Capture the cell that displays the provided text and extract its [x, y] central coordinate. 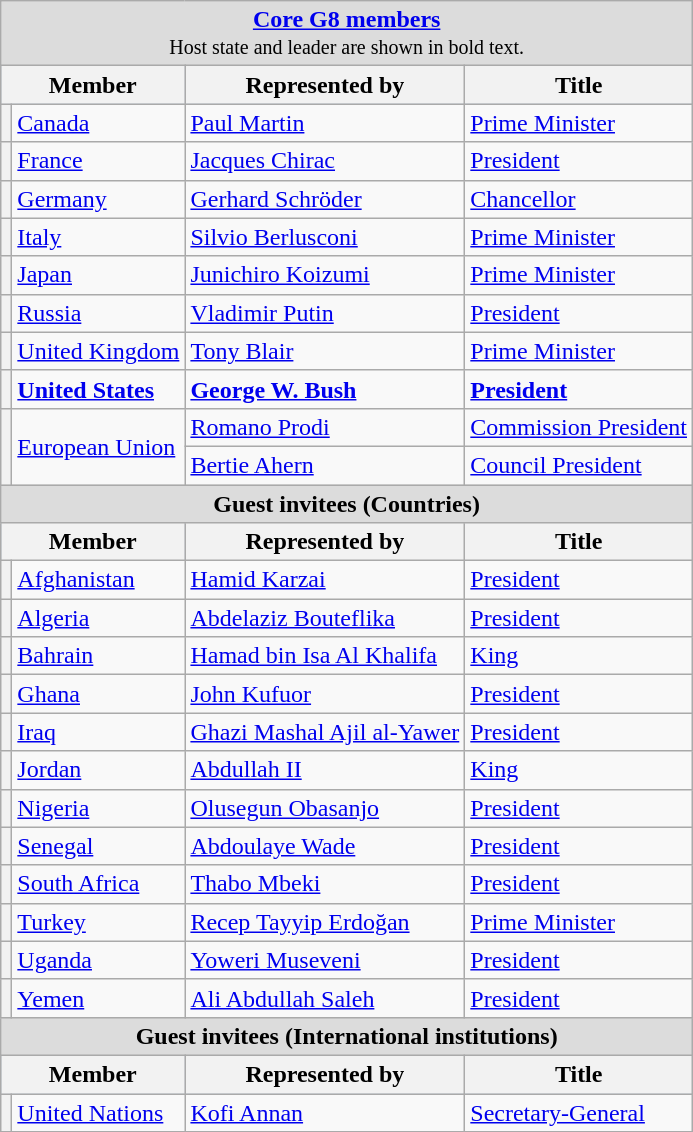
Ali Abdullah Saleh [325, 998]
Core G8 membersHost state and leader are shown in bold text. [347, 34]
Gerhard Schröder [325, 199]
Silvio Berlusconi [325, 237]
France [98, 161]
European Union [98, 446]
Jordan [98, 770]
Olusegun Obasanjo [325, 808]
Romano Prodi [325, 427]
Chancellor [579, 199]
Guest invitees (Countries) [347, 503]
Germany [98, 199]
Algeria [98, 618]
Commission President [579, 427]
United Nations [98, 1113]
Bahrain [98, 656]
John Kufuor [325, 694]
Junichiro Koizumi [325, 275]
Kofi Annan [325, 1113]
Ghazi Mashal Ajil al-Yawer [325, 732]
Japan [98, 275]
Recep Tayyip Erdoğan [325, 922]
Italy [98, 237]
South Africa [98, 884]
Afghanistan [98, 580]
George W. Bush [325, 389]
Guest invitees (International institutions) [347, 1036]
Nigeria [98, 808]
Abdoulaye Wade [325, 846]
Secretary-General [579, 1113]
Yoweri Museveni [325, 960]
Paul Martin [325, 123]
Bertie Ahern [325, 465]
Vladimir Putin [325, 313]
Senegal [98, 846]
Abdelaziz Bouteflika [325, 618]
Hamad bin Isa Al Khalifa [325, 656]
Jacques Chirac [325, 161]
Thabo Mbeki [325, 884]
Hamid Karzai [325, 580]
United States [98, 389]
Ghana [98, 694]
Uganda [98, 960]
Council President [579, 465]
Abdullah II [325, 770]
Yemen [98, 998]
Tony Blair [325, 351]
Canada [98, 123]
Russia [98, 313]
United Kingdom [98, 351]
Turkey [98, 922]
Iraq [98, 732]
